From the cell containing the given text, extract its center point as (X, Y) coordinate. 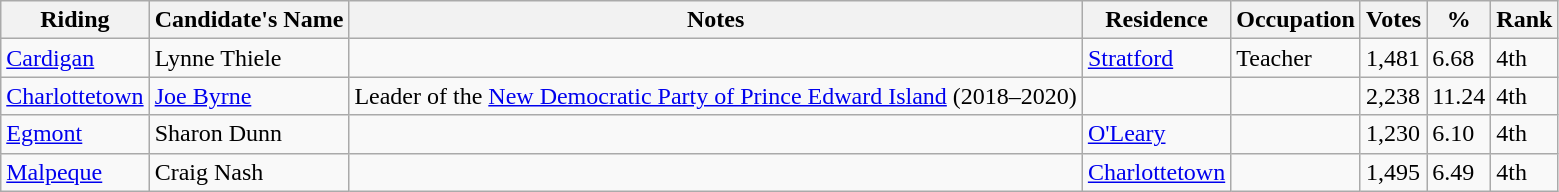
Notes (716, 20)
Malpeque (75, 172)
Joe Byrne (249, 96)
Rank (1524, 20)
Leader of the New Democratic Party of Prince Edward Island (2018–2020) (716, 96)
2,238 (1393, 96)
Stratford (1156, 58)
Sharon Dunn (249, 134)
Riding (75, 20)
Craig Nash (249, 172)
Egmont (75, 134)
Residence (1156, 20)
11.24 (1459, 96)
% (1459, 20)
1,495 (1393, 172)
1,230 (1393, 134)
Votes (1393, 20)
Occupation (1296, 20)
6.10 (1459, 134)
6.49 (1459, 172)
Lynne Thiele (249, 58)
Candidate's Name (249, 20)
1,481 (1393, 58)
6.68 (1459, 58)
O'Leary (1156, 134)
Teacher (1296, 58)
Cardigan (75, 58)
